Locate the cell with the specified text and output its [X, Y] center coordinate. 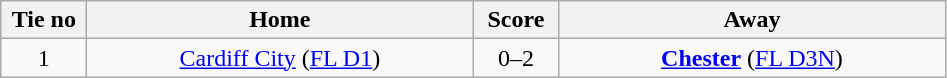
Away [752, 20]
0–2 [516, 58]
Score [516, 20]
Tie no [44, 20]
Cardiff City (FL D1) [280, 58]
Chester (FL D3N) [752, 58]
Home [280, 20]
1 [44, 58]
